Capture the cell that displays the provided text and extract its (x, y) central coordinate. 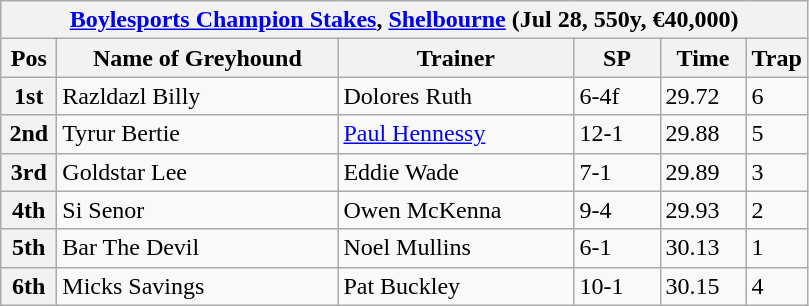
Micks Savings (198, 286)
5 (776, 134)
29.93 (703, 210)
6th (29, 286)
Dolores Ruth (456, 96)
9-4 (617, 210)
1 (776, 248)
Pat Buckley (456, 286)
Si Senor (198, 210)
30.15 (703, 286)
29.72 (703, 96)
7-1 (617, 172)
12-1 (617, 134)
4th (29, 210)
Eddie Wade (456, 172)
6-1 (617, 248)
SP (617, 58)
Boylesports Champion Stakes, Shelbourne (Jul 28, 550y, €40,000) (404, 20)
10-1 (617, 286)
29.88 (703, 134)
29.89 (703, 172)
Owen McKenna (456, 210)
3rd (29, 172)
6-4f (617, 96)
3 (776, 172)
2nd (29, 134)
Bar The Devil (198, 248)
1st (29, 96)
Goldstar Lee (198, 172)
2 (776, 210)
30.13 (703, 248)
Trainer (456, 58)
Noel Mullins (456, 248)
Name of Greyhound (198, 58)
4 (776, 286)
Razldazl Billy (198, 96)
Paul Hennessy (456, 134)
Pos (29, 58)
Time (703, 58)
Trap (776, 58)
Tyrur Bertie (198, 134)
6 (776, 96)
5th (29, 248)
